Capture the cell that displays the provided text and extract its [X, Y] central coordinate. 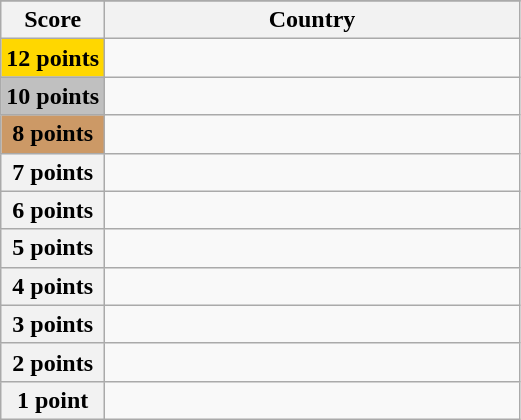
10 points [53, 96]
3 points [53, 324]
12 points [53, 58]
2 points [53, 362]
8 points [53, 134]
5 points [53, 248]
4 points [53, 286]
1 point [53, 400]
Score [53, 20]
6 points [53, 210]
Country [312, 20]
7 points [53, 172]
